Find where the given text appears and provide that cell's center as [x, y] coordinate. 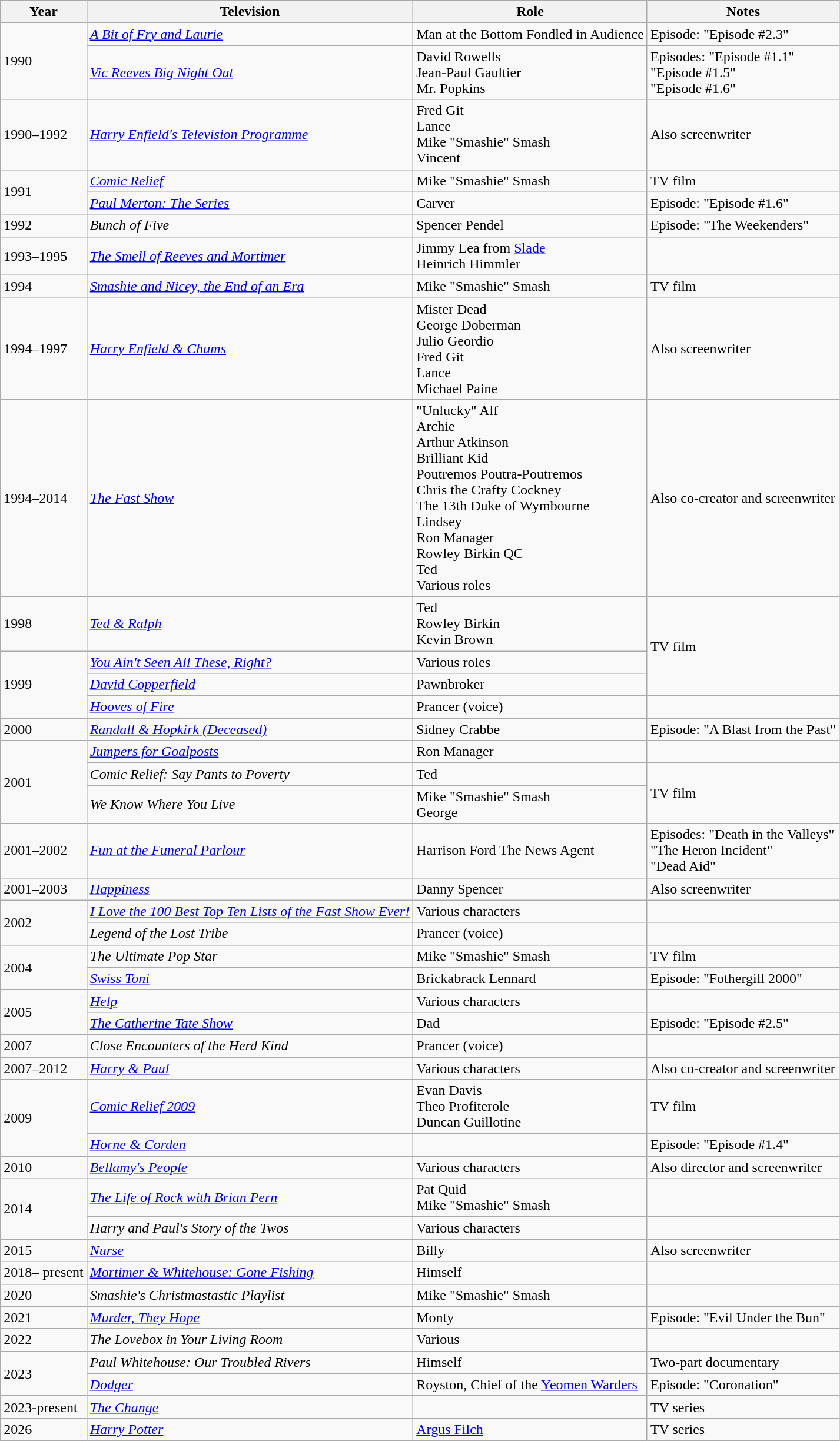
I Love the 100 Best Top Ten Lists of the Fast Show Ever! [250, 911]
Episode: "The Weekenders" [743, 225]
David Copperfield [250, 685]
Comic Relief: Say Pants to Poverty [250, 774]
Danny Spencer [530, 889]
2026 [44, 1429]
Various [530, 1340]
Evan DavisTheo ProfiteroleDuncan Guillotine [530, 1107]
2001–2002 [44, 851]
Episodes: "Episode #1.1""Episode #1.5" "Episode #1.6" [743, 72]
Paul Whitehouse: Our Troubled Rivers [250, 1362]
Two-part documentary [743, 1362]
Episode: "Coronation" [743, 1384]
2015 [44, 1250]
TedRowley BirkinKevin Brown [530, 623]
Close Encounters of the Herd Kind [250, 1045]
Man at the Bottom Fondled in Audience [530, 34]
Jimmy Lea from SladeHeinrich Himmler [530, 255]
2022 [44, 1340]
Episode: "Episode #2.3" [743, 34]
Harry Enfield & Chums [250, 348]
Various roles [530, 662]
Episode: "A Blast from the Past" [743, 729]
Pat QuidMike "Smashie" Smash [530, 1197]
Harry Potter [250, 1429]
Brickabrack Lennard [530, 978]
2001 [44, 782]
Harry and Paul's Story of the Twos [250, 1228]
2023 [44, 1373]
Swiss Toni [250, 978]
Paul Merton: The Series [250, 203]
Mike "Smashie" SmashGeorge [530, 804]
2021 [44, 1317]
Bunch of Five [250, 225]
Hooves of Fire [250, 707]
The Fast Show [250, 498]
Mortimer & Whitehouse: Gone Fishing [250, 1273]
Dad [530, 1023]
Harry & Paul [250, 1068]
Ted & Ralph [250, 623]
Episode: "Evil Under the Bun" [743, 1317]
2014 [44, 1209]
Legend of the Lost Tribe [250, 934]
Notes [743, 12]
Monty [530, 1317]
2009 [44, 1118]
2023-present [44, 1407]
1998 [44, 623]
The Ultimate Pop Star [250, 956]
You Ain't Seen All These, Right? [250, 662]
Sidney Crabbe [530, 729]
Harrison Ford The News Agent [530, 851]
A Bit of Fry and Laurie [250, 34]
1994–1997 [44, 348]
Also director and screenwriter [743, 1167]
The Lovebox in Your Living Room [250, 1340]
Randall & Hopkirk (Deceased) [250, 729]
Happiness [250, 889]
1994 [44, 286]
Episode: "Fothergill 2000" [743, 978]
Dodger [250, 1384]
Help [250, 1001]
Smashie's Christmastastic Playlist [250, 1295]
Fun at the Funeral Parlour [250, 851]
Murder, They Hope [250, 1317]
David RowellsJean-Paul GaultierMr. Popkins [530, 72]
The Smell of Reeves and Mortimer [250, 255]
2004 [44, 967]
Year [44, 12]
1991 [44, 192]
Episode: "Episode #2.5" [743, 1023]
Bellamy's People [250, 1167]
1994–2014 [44, 498]
Episode: "Episode #1.4" [743, 1145]
Spencer Pendel [530, 225]
Jumpers for Goalposts [250, 752]
Episodes: "Death in the Valleys""The Heron Incident""Dead Aid" [743, 851]
Nurse [250, 1250]
Horne & Corden [250, 1145]
1990–1992 [44, 134]
2020 [44, 1295]
2001–2003 [44, 889]
Mister DeadGeorge DobermanJulio GeordioFred GitLanceMichael Paine [530, 348]
The Catherine Tate Show [250, 1023]
2018– present [44, 1273]
1992 [44, 225]
2007–2012 [44, 1068]
Fred GitLanceMike "Smashie" SmashVincent [530, 134]
1993–1995 [44, 255]
1990 [44, 61]
2007 [44, 1045]
The Change [250, 1407]
Carver [530, 203]
Comic Relief 2009 [250, 1107]
The Life of Rock with Brian Pern [250, 1197]
Royston, Chief of the Yeomen Warders [530, 1384]
Comic Relief [250, 181]
Ted [530, 774]
Ron Manager [530, 752]
Vic Reeves Big Night Out [250, 72]
Harry Enfield's Television Programme [250, 134]
Argus Filch [530, 1429]
2000 [44, 729]
2010 [44, 1167]
Billy [530, 1250]
Role [530, 12]
Television [250, 12]
2002 [44, 922]
Pawnbroker [530, 685]
2005 [44, 1012]
Smashie and Nicey, the End of an Era [250, 286]
We Know Where You Live [250, 804]
1999 [44, 685]
Episode: "Episode #1.6" [743, 203]
